Capture the cell that displays the provided text and extract its [X, Y] central coordinate. 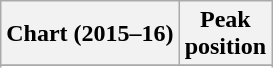
Peak position [225, 34]
Chart (2015–16) [90, 34]
